Return the [X, Y] coordinate for the center point of the cell that contains the specified text.  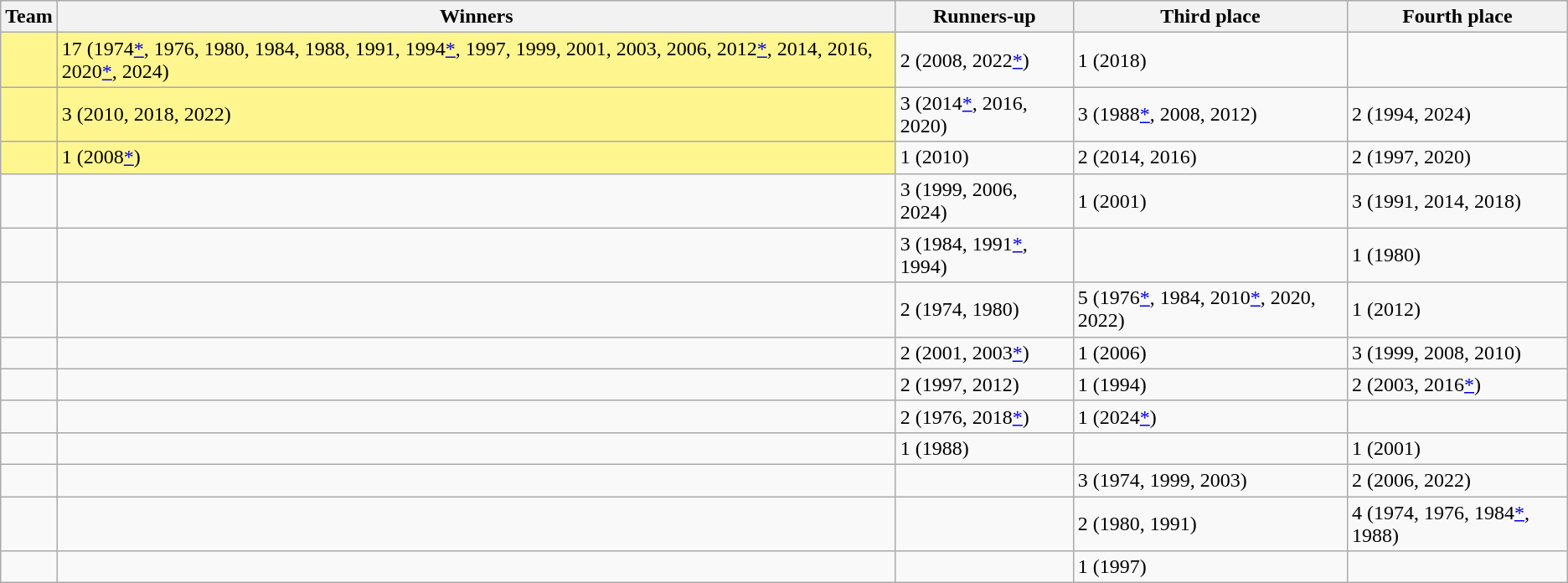
2 (2001, 2003*) [984, 353]
Runners-up [984, 17]
1 (2010) [984, 157]
2 (1980, 1991) [1210, 523]
3 (2010, 2018, 2022) [476, 114]
2 (1997, 2012) [984, 384]
Fourth place [1457, 17]
2 (2003, 2016*) [1457, 384]
2 (1997, 2020) [1457, 157]
Third place [1210, 17]
3 (2014*, 2016, 2020) [984, 114]
2 (2008, 2022*) [984, 60]
3 (1988*, 2008, 2012) [1210, 114]
2 (1974, 1980) [984, 310]
2 (2014, 2016) [1210, 157]
1 (1997) [1210, 567]
2 (2006, 2022) [1457, 480]
3 (1991, 2014, 2018) [1457, 201]
3 (1999, 2008, 2010) [1457, 353]
1 (1994) [1210, 384]
1 (2006) [1210, 353]
3 (1999, 2006, 2024) [984, 201]
1 (1980) [1457, 255]
2 (1976, 2018*) [984, 416]
3 (1984, 1991*, 1994) [984, 255]
3 (1974, 1999, 2003) [1210, 480]
1 (2012) [1457, 310]
1 (2024*) [1210, 416]
1 (2008*) [476, 157]
4 (1974, 1976, 1984*, 1988) [1457, 523]
Team [29, 17]
5 (1976*, 1984, 2010*, 2020, 2022) [1210, 310]
2 (1994, 2024) [1457, 114]
1 (1988) [984, 448]
1 (2018) [1210, 60]
Winners [476, 17]
17 (1974*, 1976, 1980, 1984, 1988, 1991, 1994*, 1997, 1999, 2001, 2003, 2006, 2012*, 2014, 2016, 2020*, 2024) [476, 60]
